Identify which cell holds the provided text, then report its (X, Y) central coordinate. 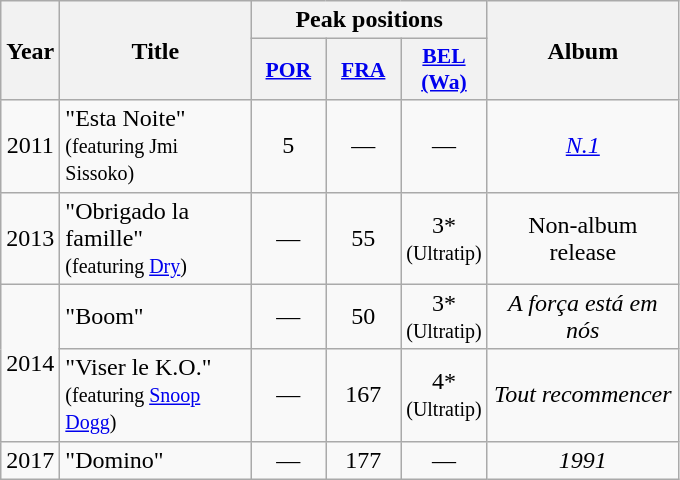
2014 (30, 362)
1991 (582, 460)
2013 (30, 238)
Tout recommencer (582, 395)
55 (364, 238)
Album (582, 50)
Peak positions (369, 20)
4*(Ultratip) (444, 395)
BEL (Wa) (444, 70)
A força está em nós (582, 316)
Non-album release (582, 238)
2011 (30, 146)
50 (364, 316)
177 (364, 460)
2017 (30, 460)
"Viser le K.O." (featuring Snoop Dogg) (156, 395)
FRA (364, 70)
167 (364, 395)
POR (288, 70)
"Esta Noite" (featuring Jmi Sissoko) (156, 146)
5 (288, 146)
Year (30, 50)
N.1 (582, 146)
"Domino" (156, 460)
"Obrigado la famille" (featuring Dry) (156, 238)
Title (156, 50)
"Boom" (156, 316)
